Search for the cell housing the specified text and yield its [X, Y] center coordinate. 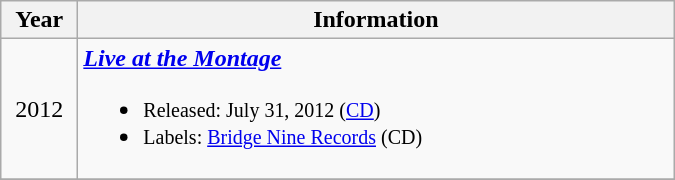
2012 [40, 109]
Live at the MontageReleased: July 31, 2012 (CD)Labels: Bridge Nine Records (CD) [376, 109]
Information [376, 20]
Year [40, 20]
